Find where the given text appears and provide that cell's center as (x, y) coordinate. 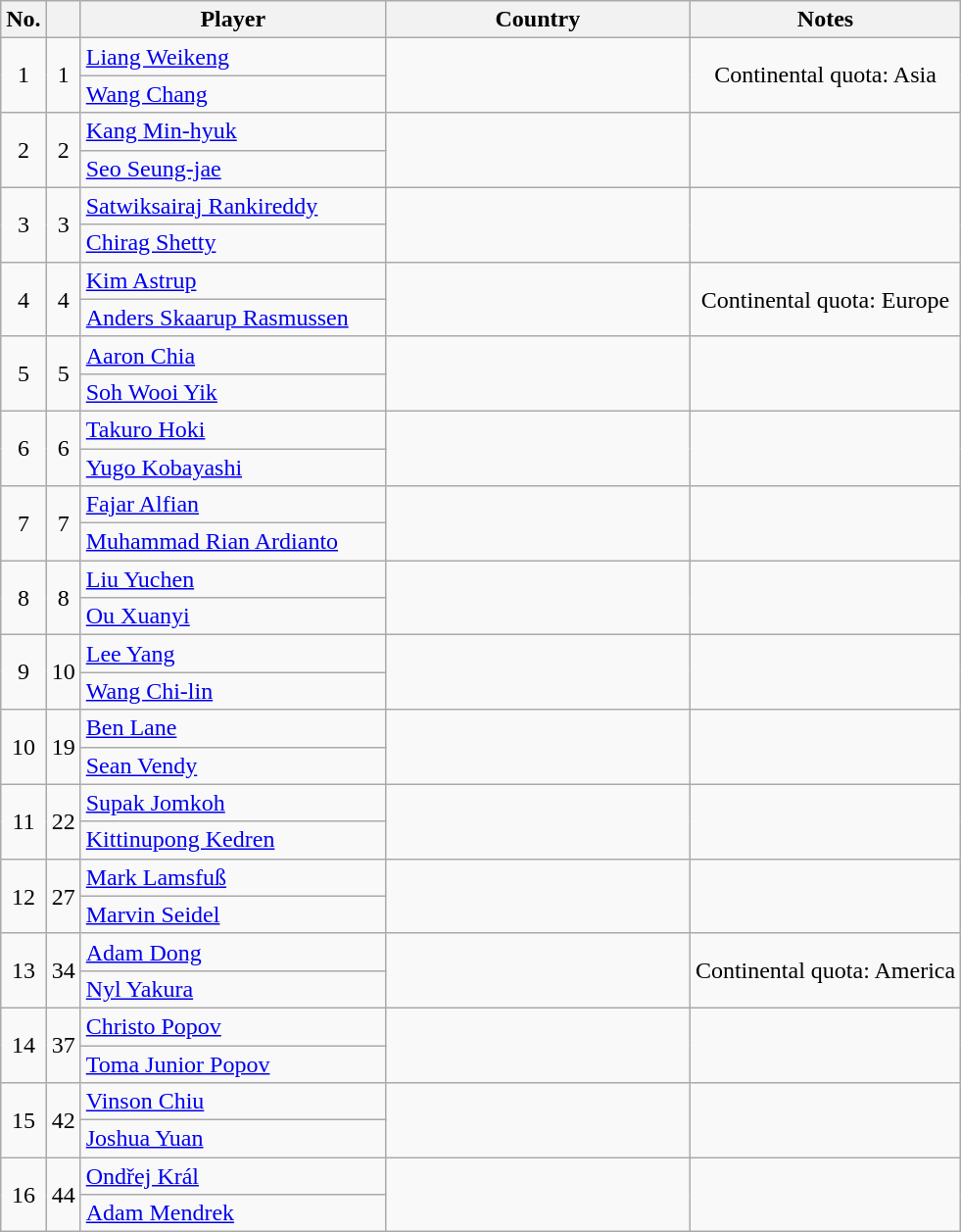
Player (233, 20)
Ondřej Král (233, 1176)
Yugo Kobayashi (233, 468)
Sean Vendy (233, 765)
Supak Jomkoh (233, 803)
12 (24, 896)
Kang Min-hyuk (233, 131)
Continental quota: Asia (825, 75)
15 (24, 1120)
11 (24, 821)
Chirag Shetty (233, 243)
37 (63, 1045)
13 (24, 970)
Joshua Yuan (233, 1139)
Vinson Chiu (233, 1102)
Ben Lane (233, 728)
22 (63, 821)
27 (63, 896)
Toma Junior Popov (233, 1063)
Wang Chi-lin (233, 691)
Continental quota: America (825, 970)
Ou Xuanyi (233, 616)
Marvin Seidel (233, 914)
34 (63, 970)
Aaron Chia (233, 355)
9 (24, 672)
Wang Chang (233, 94)
Satwiksairaj Rankireddy (233, 206)
Christo Popov (233, 1026)
42 (63, 1120)
Adam Dong (233, 952)
Continental quota: Europe (825, 299)
Nyl Yakura (233, 989)
14 (24, 1045)
19 (63, 747)
Mark Lamsfuß (233, 877)
Seo Seung-jae (233, 169)
44 (63, 1195)
Anders Skaarup Rasmussen (233, 318)
Muhammad Rian Ardianto (233, 542)
Takuro Hoki (233, 429)
Soh Wooi Yik (233, 392)
Fajar Alfian (233, 505)
Liang Weikeng (233, 57)
16 (24, 1195)
No. (24, 20)
Kim Astrup (233, 280)
Notes (825, 20)
Country (537, 20)
Liu Yuchen (233, 579)
Kittinupong Kedren (233, 840)
Lee Yang (233, 654)
Adam Mendrek (233, 1213)
